Locate the cell with the specified text and output its (X, Y) center coordinate. 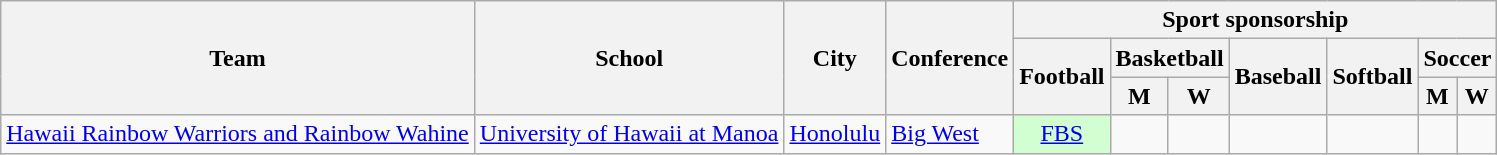
Sport sponsorship (1256, 20)
Big West (950, 134)
City (835, 58)
Soccer (1458, 58)
School (629, 58)
Hawaii Rainbow Warriors and Rainbow Wahine (238, 134)
Softball (1372, 77)
University of Hawaii at Manoa (629, 134)
Football (1062, 77)
Team (238, 58)
Baseball (1278, 77)
Basketball (1170, 58)
FBS (1062, 134)
Conference (950, 58)
Honolulu (835, 134)
